Determine the [x, y] coordinate at the center of the cell enclosing the given text.  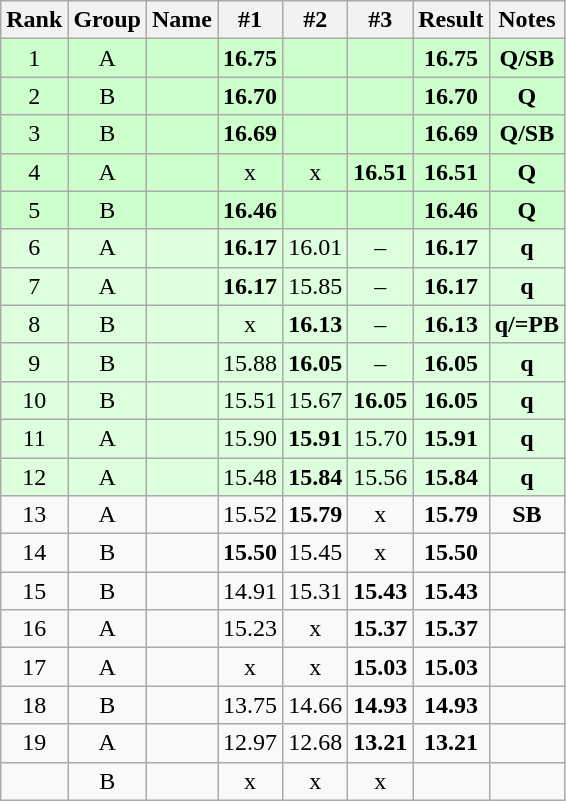
15.52 [250, 515]
#3 [380, 20]
Name [182, 20]
2 [34, 96]
12.97 [250, 743]
10 [34, 400]
15.51 [250, 400]
4 [34, 172]
14 [34, 553]
SB [526, 515]
14.66 [316, 705]
#1 [250, 20]
6 [34, 248]
12 [34, 477]
Rank [34, 20]
15.67 [316, 400]
13 [34, 515]
16 [34, 629]
5 [34, 210]
15 [34, 591]
11 [34, 438]
15.70 [380, 438]
15.48 [250, 477]
15.85 [316, 286]
15.45 [316, 553]
13.75 [250, 705]
#2 [316, 20]
Notes [526, 20]
16.01 [316, 248]
15.88 [250, 362]
14.91 [250, 591]
17 [34, 667]
9 [34, 362]
q/=PB [526, 324]
Group [108, 20]
15.90 [250, 438]
8 [34, 324]
1 [34, 58]
7 [34, 286]
3 [34, 134]
15.31 [316, 591]
15.23 [250, 629]
19 [34, 743]
Result [451, 20]
12.68 [316, 743]
18 [34, 705]
15.56 [380, 477]
